Pinpoint the cell where the given text exists, returning its [x, y] midpoint coordinate. 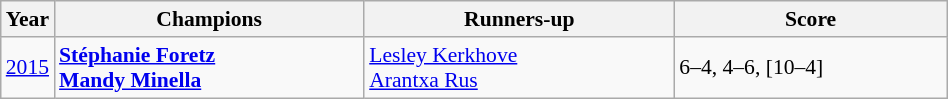
Stéphanie Foretz Mandy Minella [209, 68]
Lesley Kerkhove Arantxa Rus [519, 68]
6–4, 4–6, [10–4] [810, 68]
Score [810, 19]
Runners-up [519, 19]
2015 [28, 68]
Champions [209, 19]
Year [28, 19]
